Output the [x, y] coordinate of the center of the cell containing the given text.  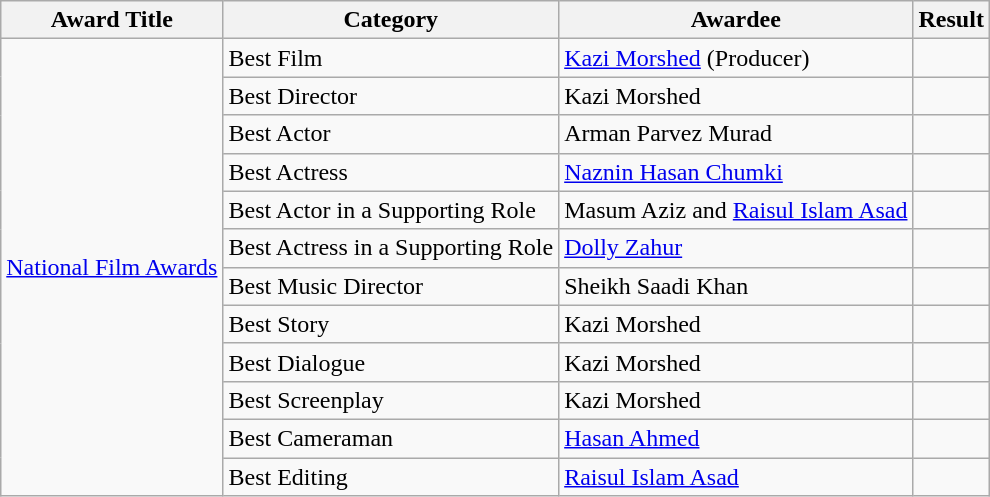
Dolly Zahur [736, 248]
Best Dialogue [391, 362]
Best Actor in a Supporting Role [391, 210]
Award Title [112, 20]
Best Director [391, 96]
Best Actor [391, 134]
Naznin Hasan Chumki [736, 172]
Best Film [391, 58]
Best Actress in a Supporting Role [391, 248]
Raisul Islam Asad [736, 477]
Hasan Ahmed [736, 438]
Best Editing [391, 477]
Category [391, 20]
Best Screenplay [391, 400]
Sheikh Saadi Khan [736, 286]
Arman Parvez Murad [736, 134]
Best Music Director [391, 286]
Best Cameraman [391, 438]
Masum Aziz and Raisul Islam Asad [736, 210]
Result [951, 20]
Best Story [391, 324]
Awardee [736, 20]
National Film Awards [112, 268]
Best Actress [391, 172]
Kazi Morshed (Producer) [736, 58]
